Locate the cell with the specified text and output its [x, y] center coordinate. 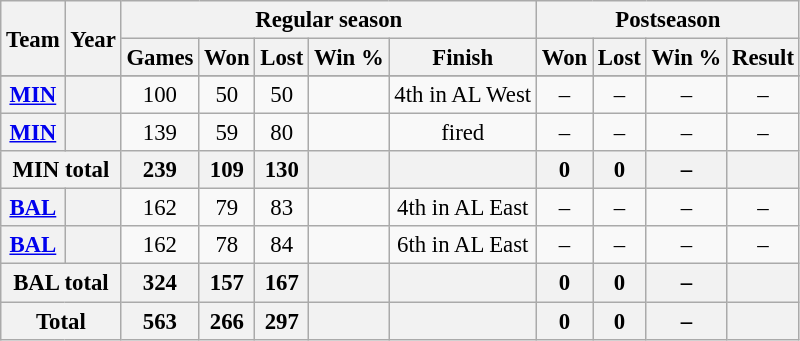
239 [160, 170]
78 [227, 245]
59 [227, 133]
Games [160, 58]
Team [33, 38]
84 [282, 245]
563 [160, 321]
266 [227, 321]
139 [160, 133]
157 [227, 283]
80 [282, 133]
Year [93, 38]
83 [282, 208]
Regular season [328, 20]
Total [61, 321]
BAL total [61, 283]
130 [282, 170]
Finish [462, 58]
297 [282, 321]
Result [764, 58]
109 [227, 170]
MIN total [61, 170]
324 [160, 283]
6th in AL East [462, 245]
4th in AL East [462, 208]
fired [462, 133]
79 [227, 208]
100 [160, 95]
167 [282, 283]
Postseason [668, 20]
4th in AL West [462, 95]
